Identify which cell holds the provided text, then report its (X, Y) central coordinate. 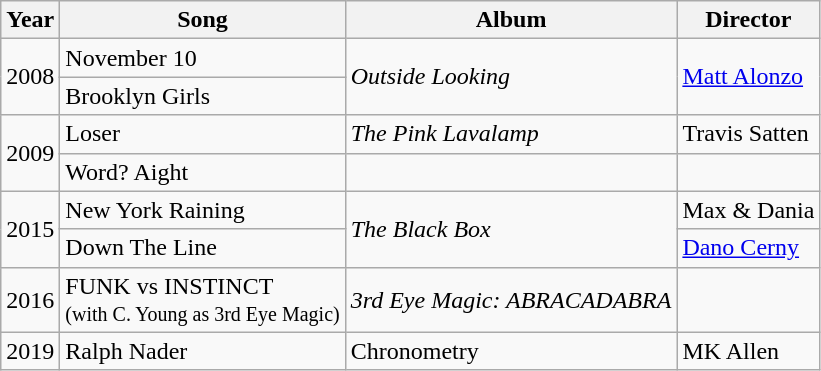
Down The Line (202, 248)
Album (511, 20)
The Black Box (511, 229)
Word? Aight (202, 172)
2016 (30, 300)
Travis Satten (748, 134)
2009 (30, 153)
Matt Alonzo (748, 77)
New York Raining (202, 210)
Outside Looking (511, 77)
Loser (202, 134)
3rd Eye Magic: ABRACADABRA (511, 300)
2015 (30, 229)
Song (202, 20)
FUNK vs INSTINCT(with C. Young as 3rd Eye Magic) (202, 300)
Brooklyn Girls (202, 96)
Director (748, 20)
Ralph Nader (202, 351)
2008 (30, 77)
Chronometry (511, 351)
November 10 (202, 58)
MK Allen (748, 351)
2019 (30, 351)
The Pink Lavalamp (511, 134)
Year (30, 20)
Max & Dania (748, 210)
Dano Cerny (748, 248)
